Identify which cell holds the provided text, then report its [X, Y] central coordinate. 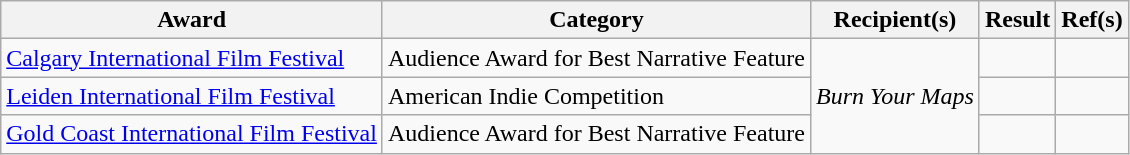
American Indie Competition [596, 96]
Burn Your Maps [894, 96]
Category [596, 20]
Award [192, 20]
Result [1017, 20]
Recipient(s) [894, 20]
Gold Coast International Film Festival [192, 134]
Ref(s) [1092, 20]
Leiden International Film Festival [192, 96]
Calgary International Film Festival [192, 58]
